Extract the (X, Y) coordinate from the center of the cell holding the provided text.  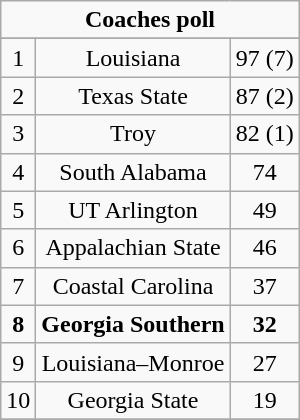
UT Arlington (133, 210)
Louisiana–Monroe (133, 362)
3 (18, 134)
2 (18, 96)
1 (18, 58)
Appalachian State (133, 248)
27 (264, 362)
Georgia State (133, 400)
6 (18, 248)
74 (264, 172)
46 (264, 248)
Coaches poll (150, 20)
4 (18, 172)
82 (1) (264, 134)
49 (264, 210)
10 (18, 400)
Troy (133, 134)
87 (2) (264, 96)
9 (18, 362)
Coastal Carolina (133, 286)
32 (264, 324)
97 (7) (264, 58)
37 (264, 286)
Louisiana (133, 58)
8 (18, 324)
19 (264, 400)
Texas State (133, 96)
5 (18, 210)
South Alabama (133, 172)
Georgia Southern (133, 324)
7 (18, 286)
